Search for the cell housing the specified text and yield its (X, Y) center coordinate. 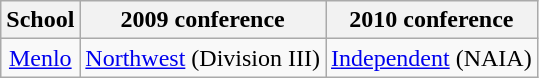
Menlo (40, 58)
Northwest (Division III) (203, 58)
2010 conference (432, 20)
School (40, 20)
Independent (NAIA) (432, 58)
2009 conference (203, 20)
